Provide the [x, y] coordinate of the cell's center where the given text is located.  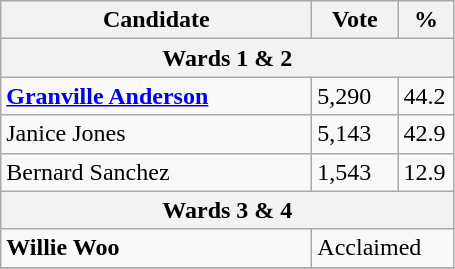
42.9 [426, 134]
% [426, 20]
Vote [355, 20]
1,543 [355, 172]
Wards 3 & 4 [228, 210]
Candidate [156, 20]
Bernard Sanchez [156, 172]
44.2 [426, 96]
Acclaimed [383, 248]
12.9 [426, 172]
Janice Jones [156, 134]
Granville Anderson [156, 96]
5,290 [355, 96]
Willie Woo [156, 248]
5,143 [355, 134]
Wards 1 & 2 [228, 58]
